Provide the (X, Y) coordinate of the cell's center where the given text is located.  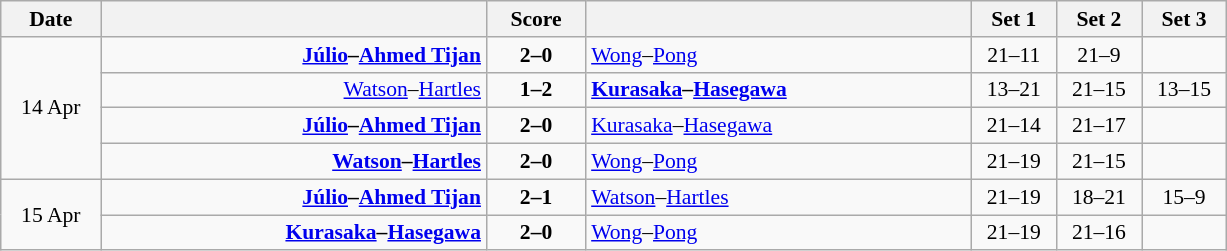
2–1 (536, 197)
15 Apr (51, 214)
21–9 (1098, 55)
18–21 (1098, 197)
Set 2 (1098, 19)
21–16 (1098, 233)
13–21 (1014, 90)
Set 3 (1184, 19)
Set 1 (1014, 19)
13–15 (1184, 90)
1–2 (536, 90)
15–9 (1184, 197)
Score (536, 19)
21–11 (1014, 55)
21–14 (1014, 126)
14 Apr (51, 108)
21–17 (1098, 126)
Date (51, 19)
